Find where the given text appears and provide that cell's center as [X, Y] coordinate. 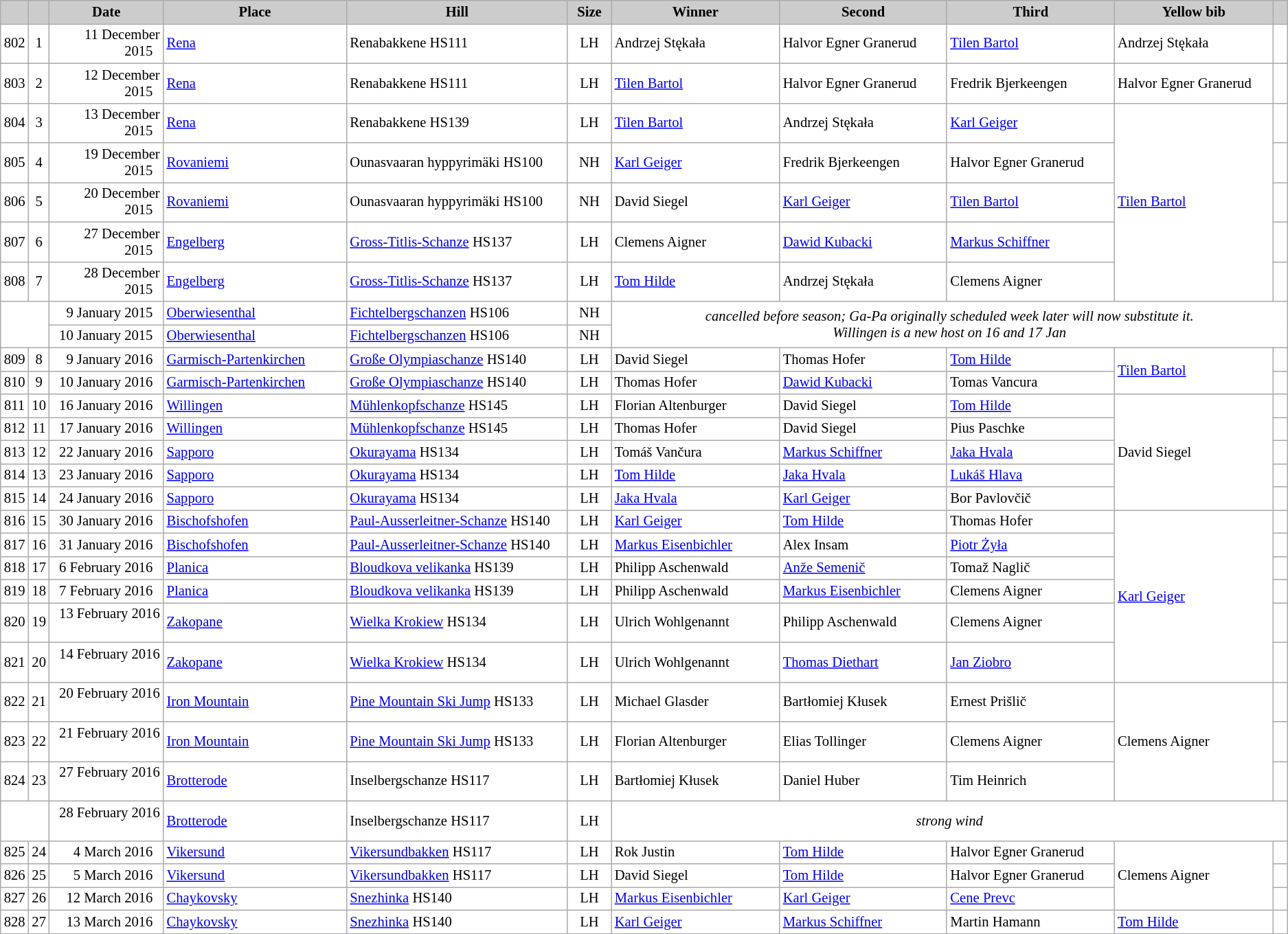
7 [38, 282]
20 December 2015 [106, 202]
808 [15, 282]
24 January 2016 [106, 498]
14 February 2016 [106, 662]
11 December 2015 [106, 43]
23 [38, 781]
Date [106, 12]
Ernest Prišlič [1030, 702]
strong wind [949, 821]
31 January 2016 [106, 545]
30 January 2016 [106, 521]
807 [15, 242]
28 February 2016 [106, 821]
804 [15, 123]
Daniel Huber [863, 781]
26 [38, 898]
7 February 2016 [106, 591]
Cene Prevc [1030, 898]
21 February 2016 [106, 741]
4 [38, 163]
Tomaž Naglič [1030, 568]
5 March 2016 [106, 876]
22 January 2016 [106, 452]
27 February 2016 [106, 781]
27 [38, 922]
Rok Justin [695, 852]
20 [38, 662]
805 [15, 163]
8 [38, 359]
821 [15, 662]
17 [38, 568]
12 March 2016 [106, 898]
827 [15, 898]
806 [15, 202]
818 [15, 568]
14 [38, 498]
803 [15, 83]
Tomas Vancura [1030, 383]
828 [15, 922]
Michael Glasder [695, 702]
2 [38, 83]
27 December 2015 [106, 242]
18 [38, 591]
Winner [695, 12]
6 February 2016 [106, 568]
816 [15, 521]
16 January 2016 [106, 406]
4 March 2016 [106, 852]
826 [15, 876]
Elias Tollinger [863, 741]
10 January 2016 [106, 383]
9 [38, 383]
Pius Paschke [1030, 429]
Martin Hamann [1030, 922]
Thomas Diethart [863, 662]
13 December 2015 [106, 123]
813 [15, 452]
Size [589, 12]
Anže Semenič [863, 568]
19 December 2015 [106, 163]
24 [38, 852]
10 [38, 406]
Bor Pavlovčič [1030, 498]
Lukáš Hlava [1030, 475]
Jan Ziobro [1030, 662]
28 December 2015 [106, 282]
802 [15, 43]
823 [15, 741]
Second [863, 12]
9 January 2015 [106, 312]
13 [38, 475]
811 [15, 406]
15 [38, 521]
812 [15, 429]
11 [38, 429]
820 [15, 622]
12 December 2015 [106, 83]
12 [38, 452]
815 [15, 498]
10 January 2015 [106, 336]
13 February 2016 [106, 622]
16 [38, 545]
Yellow bib [1194, 12]
22 [38, 741]
9 January 2016 [106, 359]
Tim Heinrich [1030, 781]
Renabakkene HS139 [457, 123]
19 [38, 622]
20 February 2016 [106, 702]
5 [38, 202]
13 March 2016 [106, 922]
Piotr Żyła [1030, 545]
Place [256, 12]
Alex Insam [863, 545]
825 [15, 852]
Tomáš Vančura [695, 452]
822 [15, 702]
3 [38, 123]
Hill [457, 12]
814 [15, 475]
819 [15, 591]
824 [15, 781]
17 January 2016 [106, 429]
810 [15, 383]
Third [1030, 12]
25 [38, 876]
809 [15, 359]
817 [15, 545]
cancelled before season; Ga-Pa originally scheduled week later will now substitute it.Willingen is a new host on 16 and 17 Jan [949, 324]
1 [38, 43]
6 [38, 242]
23 January 2016 [106, 475]
21 [38, 702]
